Return the (X, Y) coordinate for the center point of the cell that contains the specified text.  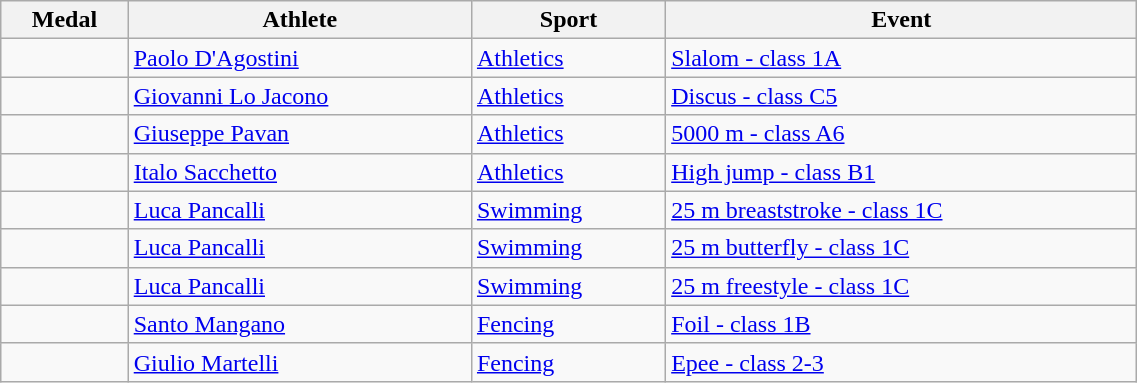
Slalom - class 1A (902, 58)
Foil - class 1B (902, 324)
Paolo D'Agostini (300, 58)
25 m butterfly - class 1C (902, 248)
25 m breaststroke - class 1C (902, 210)
Giulio Martelli (300, 362)
Giuseppe Pavan (300, 134)
5000 m - class A6 (902, 134)
Medal (64, 20)
Event (902, 20)
Santo Mangano (300, 324)
25 m freestyle - class 1C (902, 286)
Discus - class C5 (902, 96)
High jump - class B1 (902, 172)
Giovanni Lo Jacono (300, 96)
Italo Sacchetto (300, 172)
Epee - class 2-3 (902, 362)
Sport (568, 20)
Athlete (300, 20)
